Identify which cell holds the provided text, then report its (x, y) central coordinate. 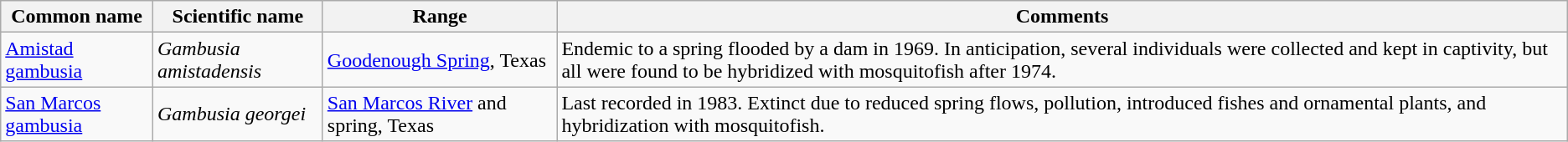
San Marcos gambusia (77, 114)
Gambusia georgei (238, 114)
Last recorded in 1983. Extinct due to reduced spring flows, pollution, introduced fishes and ornamental plants, and hybridization with mosquitofish. (1062, 114)
Gambusia amistadensis (238, 60)
Amistad gambusia (77, 60)
Scientific name (238, 17)
Range (440, 17)
Goodenough Spring, Texas (440, 60)
Common name (77, 17)
Comments (1062, 17)
San Marcos River and spring, Texas (440, 114)
